Extract the (X, Y) coordinate from the center of the cell holding the provided text.  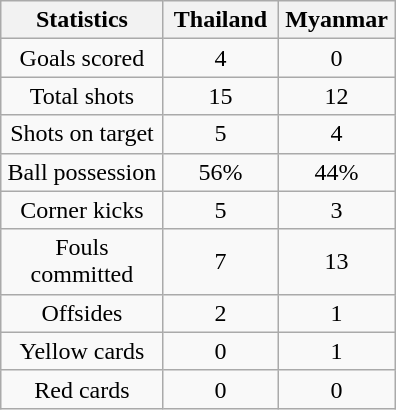
12 (337, 96)
Red cards (82, 389)
44% (337, 172)
Shots on target (82, 134)
Goals scored (82, 58)
Thailand (220, 20)
Corner kicks (82, 210)
Myanmar (337, 20)
3 (337, 210)
56% (220, 172)
Offsides (82, 313)
Statistics (82, 20)
13 (337, 262)
Yellow cards (82, 351)
Ball possession (82, 172)
2 (220, 313)
Fouls committed (82, 262)
Total shots (82, 96)
7 (220, 262)
15 (220, 96)
